Scan for the cell matching the given text and deliver its (x, y) coordinate at center. 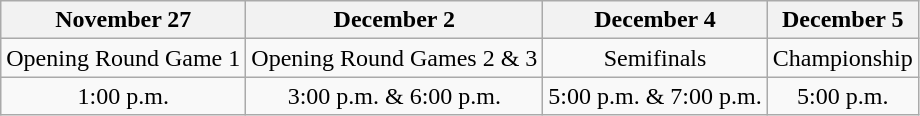
Semifinals (655, 58)
November 27 (124, 20)
December 4 (655, 20)
1:00 p.m. (124, 96)
Championship (842, 58)
Opening Round Games 2 & 3 (394, 58)
Opening Round Game 1 (124, 58)
December 5 (842, 20)
3:00 p.m. & 6:00 p.m. (394, 96)
December 2 (394, 20)
5:00 p.m. (842, 96)
5:00 p.m. & 7:00 p.m. (655, 96)
